Return (x, y) of the center of cell containing provided text 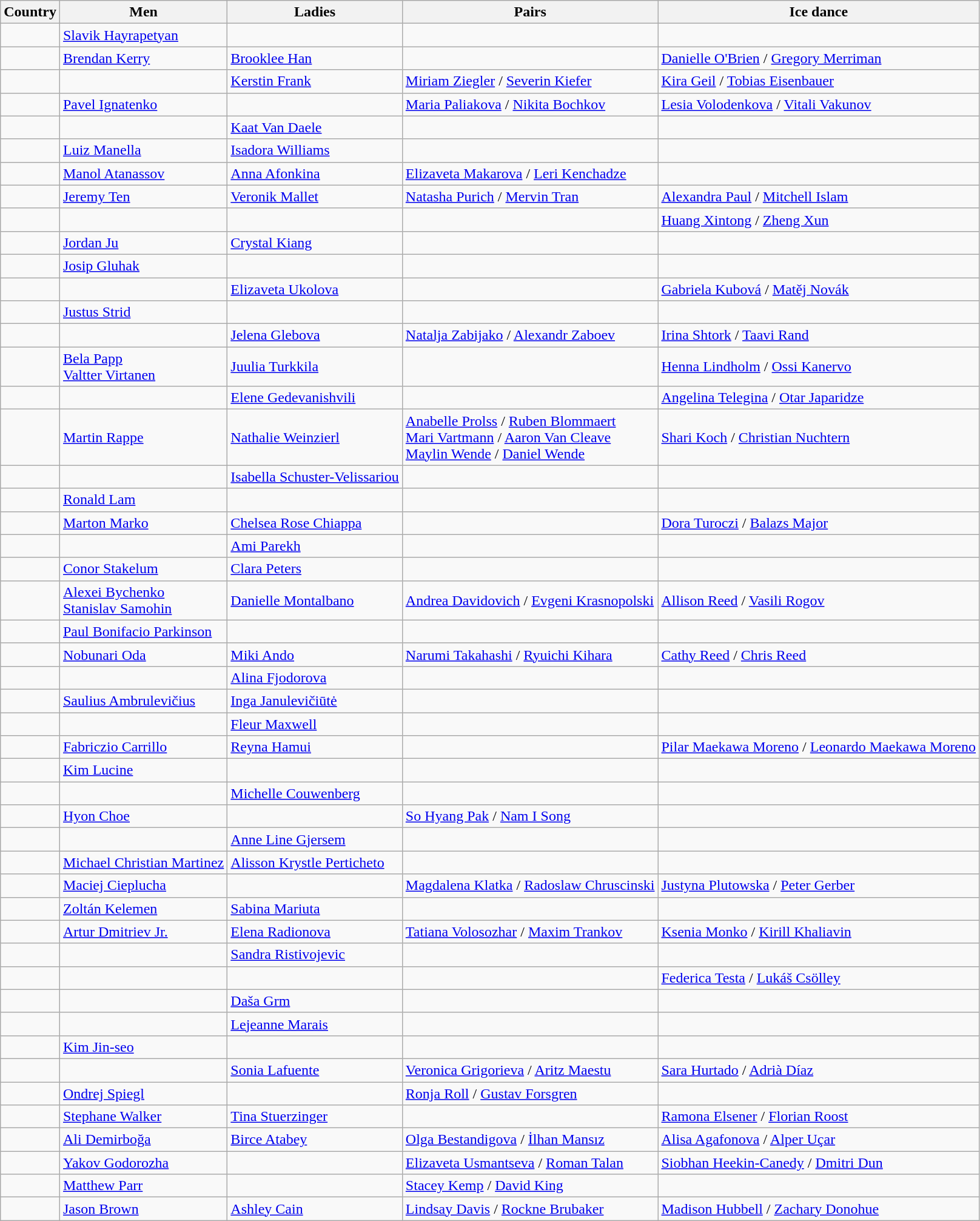
Alisa Agafonova / Alper Uçar (819, 1140)
Lejeanne Marais (315, 1024)
Conor Stakelum (143, 569)
Natalja Zabijako / Alexandr Zaboev (530, 335)
Fabriczio Carrillo (143, 747)
Josip Gluhak (143, 266)
Pilar Maekawa Moreno / Leonardo Maekawa Moreno (819, 747)
Tatiana Volosozhar / Maxim Trankov (530, 932)
Isadora Williams (315, 150)
Stephane Walker (143, 1117)
Manol Atanassov (143, 173)
Ramona Elsener / Florian Roost (819, 1117)
Daša Grm (315, 1001)
Henna Lindholm / Ossi Kanervo (819, 366)
Ksenia Monko / Kirill Khaliavin (819, 932)
Pairs (530, 12)
Ronja Roll / Gustav Forsgren (530, 1094)
Siobhan Heekin-Canedy / Dmitri Dun (819, 1163)
Ashley Cain (315, 1209)
Justyna Plutowska / Peter Gerber (819, 886)
Saulius Ambrulevičius (143, 701)
Alexandra Paul / Mitchell Islam (819, 197)
Hyon Choe (143, 816)
Jordan Ju (143, 243)
Stacey Kemp / David King (530, 1186)
Maria Paliakova / Nikita Bochkov (530, 104)
Bela Papp Valtter Virtanen (143, 366)
Brendan Kerry (143, 58)
Tina Stuerzinger (315, 1117)
Country (30, 12)
Narumi Takahashi / Ryuichi Kihara (530, 654)
Maciej Cieplucha (143, 886)
Reyna Hamui (315, 747)
Cathy Reed / Chris Reed (819, 654)
Crystal Kiang (315, 243)
Elena Radionova (315, 932)
Lindsay Davis / Rockne Brubaker (530, 1209)
Jelena Glebova (315, 335)
Kaat Van Daele (315, 127)
Fleur Maxwell (315, 724)
Sara Hurtado / Adrià Díaz (819, 1070)
Paul Bonifacio Parkinson (143, 631)
Elizaveta Ukolova (315, 289)
Federica Testa / Lukáš Csölley (819, 978)
Lesia Volodenkova / Vitali Vakunov (819, 104)
Elizaveta Makarova / Leri Kenchadze (530, 173)
Madison Hubbell / Zachary Donohue (819, 1209)
Ami Parekh (315, 546)
Ondrej Spiegl (143, 1094)
Michelle Couwenberg (315, 793)
Nobunari Oda (143, 654)
Chelsea Rose Chiappa (315, 523)
Nathalie Weinzierl (315, 437)
Kim Lucine (143, 770)
Huang Xintong / Zheng Xun (819, 220)
Pavel Ignatenko (143, 104)
Men (143, 12)
Olga Bestandigova / İlhan Mansız (530, 1140)
Justus Strid (143, 312)
Veronica Grigorieva / Aritz Maestu (530, 1070)
Kerstin Frank (315, 81)
Elene Gedevanishvili (315, 398)
Luiz Manella (143, 150)
Artur Dmitriev Jr. (143, 932)
Ronald Lam (143, 500)
Jeremy Ten (143, 197)
Elizaveta Usmantseva / Roman Talan (530, 1163)
Clara Peters (315, 569)
Alisson Krystle Perticheto (315, 863)
Birce Atabey (315, 1140)
Yakov Godorozha (143, 1163)
Alexei Bychenko Stanislav Samohin (143, 600)
Miriam Ziegler / Severin Kiefer (530, 81)
Juulia Turkkila (315, 366)
Matthew Parr (143, 1186)
Miki Ando (315, 654)
Ladies (315, 12)
Alina Fjodorova (315, 678)
Brooklee Han (315, 58)
Isabella Schuster-Velissariou (315, 477)
Danielle Montalbano (315, 600)
Kim Jin-seo (143, 1047)
Ice dance (819, 12)
Danielle O'Brien / Gregory Merriman (819, 58)
Marton Marko (143, 523)
Anna Afonkina (315, 173)
Slavik Hayrapetyan (143, 35)
Zoltán Kelemen (143, 909)
Kira Geil / Tobias Eisenbauer (819, 81)
Dora Turoczi / Balazs Major (819, 523)
Irina Shtork / Taavi Rand (819, 335)
Michael Christian Martinez (143, 863)
Natasha Purich / Mervin Tran (530, 197)
Anabelle Prolss / Ruben Blommaert Mari Vartmann / Aaron Van Cleave Maylin Wende / Daniel Wende (530, 437)
Sandra Ristivojevic (315, 955)
Shari Koch / Christian Nuchtern (819, 437)
Martin Rappe (143, 437)
Veronik Mallet (315, 197)
Magdalena Klatka / Radoslaw Chruscinski (530, 886)
Jason Brown (143, 1209)
Sonia Lafuente (315, 1070)
Gabriela Kubová / Matěj Novák (819, 289)
Sabina Mariuta (315, 909)
Inga Janulevičiūtė (315, 701)
Ali Demirboğa (143, 1140)
Allison Reed / Vasili Rogov (819, 600)
Andrea Davidovich / Evgeni Krasnopolski (530, 600)
So Hyang Pak / Nam I Song (530, 816)
Angelina Telegina / Otar Japaridze (819, 398)
Anne Line Gjersem (315, 839)
